Detect which cell encompasses the target text, then output its (X, Y) center coordinate. 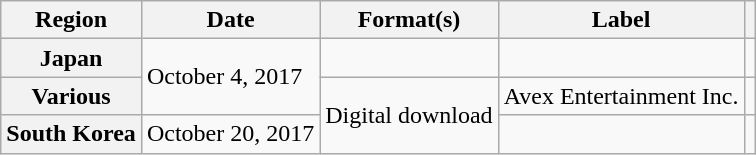
October 20, 2017 (230, 134)
Date (230, 20)
October 4, 2017 (230, 77)
South Korea (72, 134)
Japan (72, 58)
Avex Entertainment Inc. (621, 96)
Region (72, 20)
Format(s) (409, 20)
Digital download (409, 115)
Label (621, 20)
Various (72, 96)
